Determine the [x, y] coordinate at the center of the cell enclosing the given text.  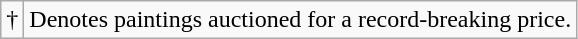
Denotes paintings auctioned for a record-breaking price. [300, 20]
† [12, 20]
